For the text-containing cell, return its midpoint in (x, y) coordinate format. 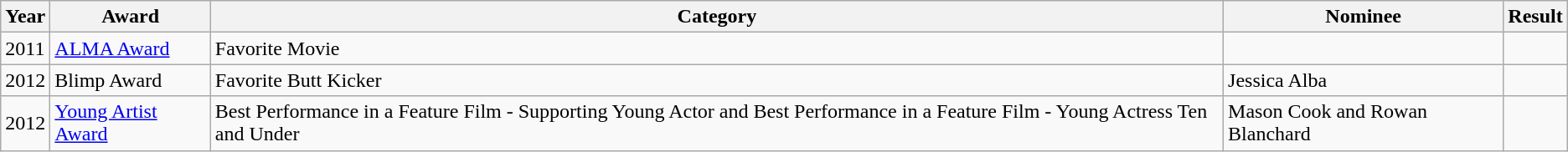
2011 (25, 48)
Jessica Alba (1364, 80)
Nominee (1364, 17)
Favorite Butt Kicker (717, 80)
Blimp Award (131, 80)
Category (717, 17)
Young Artist Award (131, 124)
Mason Cook and Rowan Blanchard (1364, 124)
Award (131, 17)
Result (1535, 17)
ALMA Award (131, 48)
Year (25, 17)
Favorite Movie (717, 48)
Best Performance in a Feature Film - Supporting Young Actor and Best Performance in a Feature Film - Young Actress Ten and Under (717, 124)
